Identify which cell holds the provided text, then report its (x, y) central coordinate. 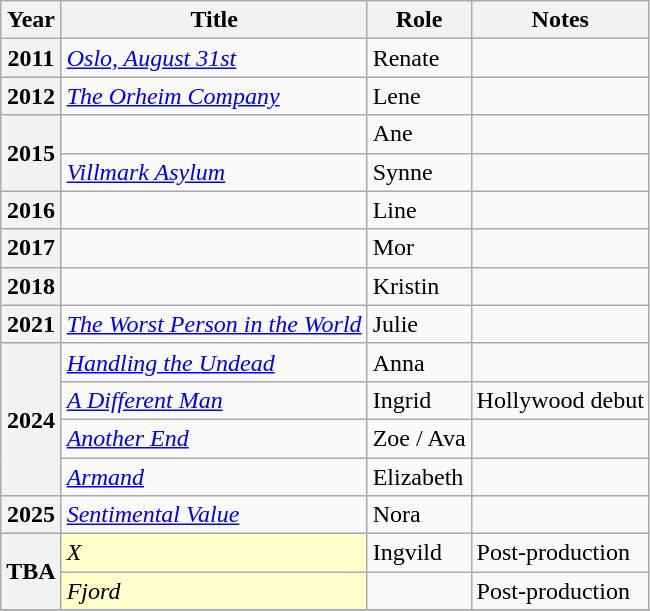
Elizabeth (419, 477)
2021 (31, 324)
Oslo, August 31st (214, 58)
A Different Man (214, 400)
2017 (31, 248)
2018 (31, 286)
Mor (419, 248)
Armand (214, 477)
Another End (214, 438)
2015 (31, 153)
X (214, 553)
Hollywood debut (560, 400)
2024 (31, 419)
Villmark Asylum (214, 172)
Ane (419, 134)
Nora (419, 515)
Julie (419, 324)
Title (214, 20)
Zoe / Ava (419, 438)
2016 (31, 210)
Line (419, 210)
Anna (419, 362)
Notes (560, 20)
2011 (31, 58)
Synne (419, 172)
Ingrid (419, 400)
Ingvild (419, 553)
Fjord (214, 591)
The Worst Person in the World (214, 324)
TBA (31, 572)
Kristin (419, 286)
Year (31, 20)
Renate (419, 58)
The Orheim Company (214, 96)
Lene (419, 96)
Handling the Undead (214, 362)
2012 (31, 96)
Sentimental Value (214, 515)
2025 (31, 515)
Role (419, 20)
